Determine the [x, y] coordinate at the center of the cell enclosing the given text.  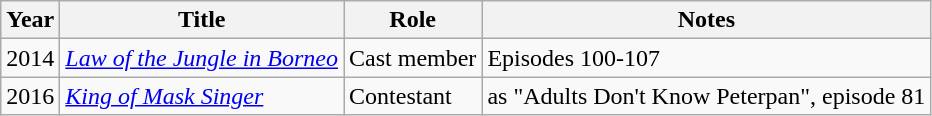
as "Adults Don't Know Peterpan", episode 81 [706, 96]
King of Mask Singer [202, 96]
Contestant [413, 96]
Episodes 100-107 [706, 58]
Cast member [413, 58]
Law of the Jungle in Borneo [202, 58]
Year [30, 20]
Role [413, 20]
Notes [706, 20]
2014 [30, 58]
2016 [30, 96]
Title [202, 20]
